Output the [x, y] coordinate of the center of the cell containing the given text.  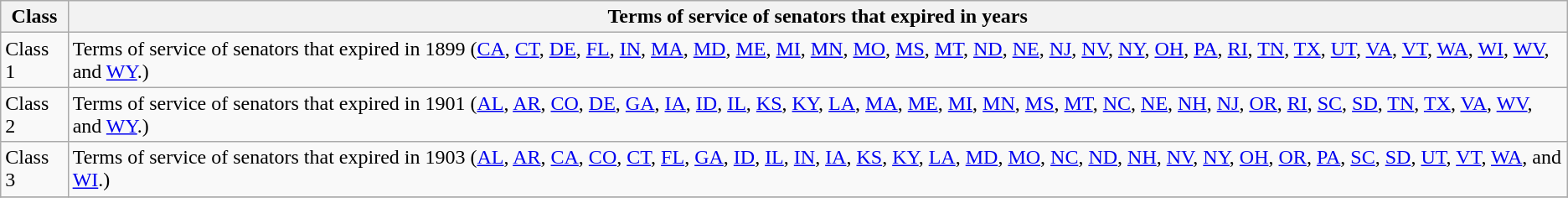
Class 3 [34, 169]
Class [34, 17]
Class 2 [34, 114]
Class 1 [34, 60]
Terms of service of senators that expired in years [818, 17]
